Return the (x, y) coordinate for the center point of the cell that contains the specified text.  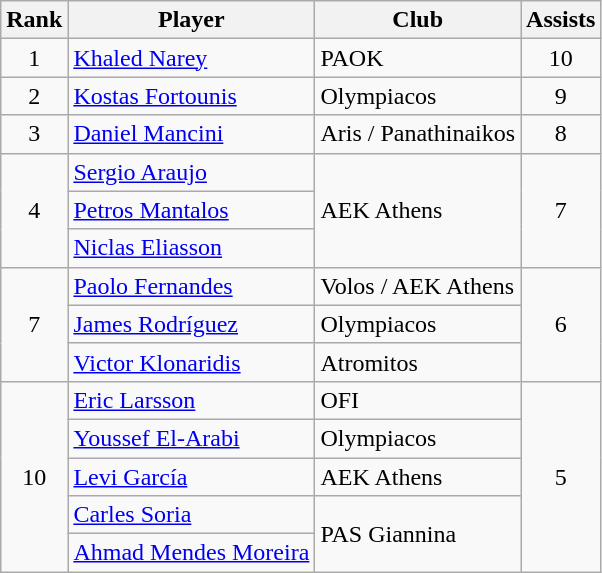
8 (561, 134)
Volos / AEK Athens (418, 286)
Assists (561, 20)
6 (561, 324)
Club (418, 20)
Khaled Narey (192, 58)
Kostas Fortounis (192, 96)
Player (192, 20)
Levi García (192, 477)
Rank (34, 20)
9 (561, 96)
OFI (418, 400)
2 (34, 96)
Paolo Fernandes (192, 286)
Niclas Eliasson (192, 248)
1 (34, 58)
4 (34, 210)
PAS Giannina (418, 534)
Victor Klonaridis (192, 362)
Atromitos (418, 362)
Eric Larsson (192, 400)
Aris / Panathinaikos (418, 134)
Petros Mantalos (192, 210)
3 (34, 134)
Daniel Mancini (192, 134)
PAOK (418, 58)
5 (561, 476)
Sergio Araujo (192, 172)
Youssef El-Arabi (192, 438)
Ahmad Mendes Moreira (192, 553)
James Rodríguez (192, 324)
Carles Soria (192, 515)
